Detect which cell encompasses the target text, then output its [x, y] center coordinate. 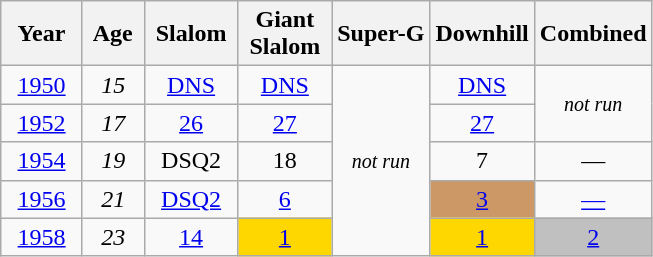
21 [113, 199]
3 [482, 199]
14 [191, 237]
Super-G [381, 34]
7 [482, 161]
1954 [42, 161]
Combined [593, 34]
23 [113, 237]
15 [113, 85]
18 [285, 161]
Slalom [191, 34]
1950 [42, 85]
17 [113, 123]
26 [191, 123]
6 [285, 199]
Giant Slalom [285, 34]
1956 [42, 199]
1958 [42, 237]
Downhill [482, 34]
2 [593, 237]
19 [113, 161]
1952 [42, 123]
Age [113, 34]
Year [42, 34]
